Scan for the cell matching the given text and deliver its [X, Y] coordinate at center. 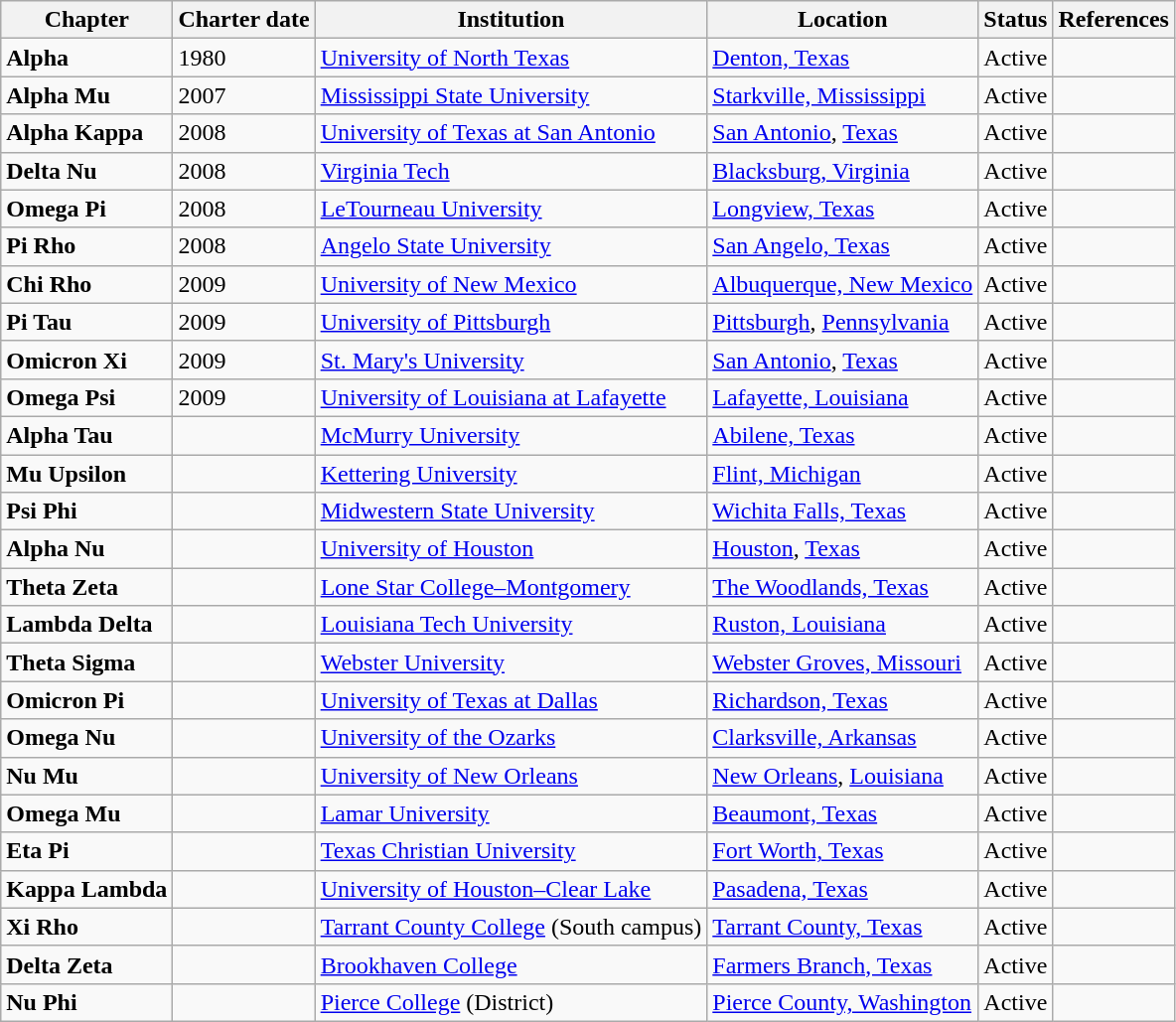
Omicron Xi [87, 360]
Farmers Branch, Texas [842, 964]
Delta Zeta [87, 964]
Mu Upsilon [87, 474]
Xi Rho [87, 927]
Alpha Kappa [87, 133]
Alpha Mu [87, 95]
Location [842, 20]
Lamar University [511, 813]
St. Mary's University [511, 360]
New Orleans, Louisiana [842, 776]
Denton, Texas [842, 58]
University of Texas at San Antonio [511, 133]
Webster University [511, 662]
Psi Phi [87, 511]
Theta Zeta [87, 587]
Delta Nu [87, 171]
Flint, Michigan [842, 474]
Institution [511, 20]
Beaumont, Texas [842, 813]
Pierce County, Washington [842, 1002]
Mississippi State University [511, 95]
Ruston, Louisiana [842, 625]
McMurry University [511, 435]
Pasadena, Texas [842, 889]
University of North Texas [511, 58]
Chapter [87, 20]
University of Houston [511, 549]
Omicron Pi [87, 700]
1980 [244, 58]
Midwestern State University [511, 511]
Blacksburg, Virginia [842, 171]
University of New Mexico [511, 284]
References [1114, 20]
Wichita Falls, Texas [842, 511]
Fort Worth, Texas [842, 851]
Albuquerque, New Mexico [842, 284]
Richardson, Texas [842, 700]
Alpha Nu [87, 549]
Clarksville, Arkansas [842, 738]
Omega Psi [87, 397]
Tarrant County College (South campus) [511, 927]
Abilene, Texas [842, 435]
Texas Christian University [511, 851]
University of the Ozarks [511, 738]
Alpha Tau [87, 435]
2007 [244, 95]
Pi Tau [87, 322]
Kettering University [511, 474]
University of Pittsburgh [511, 322]
Charter date [244, 20]
Status [1015, 20]
Nu Phi [87, 1002]
Starkville, Mississippi [842, 95]
The Woodlands, Texas [842, 587]
Brookhaven College [511, 964]
Omega Nu [87, 738]
Pittsburgh, Pennsylvania [842, 322]
Houston, Texas [842, 549]
Chi Rho [87, 284]
University of New Orleans [511, 776]
Lambda Delta [87, 625]
Lafayette, Louisiana [842, 397]
University of Louisiana at Lafayette [511, 397]
Virginia Tech [511, 171]
Angelo State University [511, 246]
Tarrant County, Texas [842, 927]
Pierce College (District) [511, 1002]
Alpha [87, 58]
Lone Star College–Montgomery [511, 587]
LeTourneau University [511, 209]
San Angelo, Texas [842, 246]
Omega Mu [87, 813]
Longview, Texas [842, 209]
University of Houston–Clear Lake [511, 889]
Louisiana Tech University [511, 625]
Eta Pi [87, 851]
Webster Groves, Missouri [842, 662]
Nu Mu [87, 776]
Kappa Lambda [87, 889]
Pi Rho [87, 246]
Theta Sigma [87, 662]
Omega Pi [87, 209]
University of Texas at Dallas [511, 700]
